Identify which cell holds the provided text, then report its [X, Y] central coordinate. 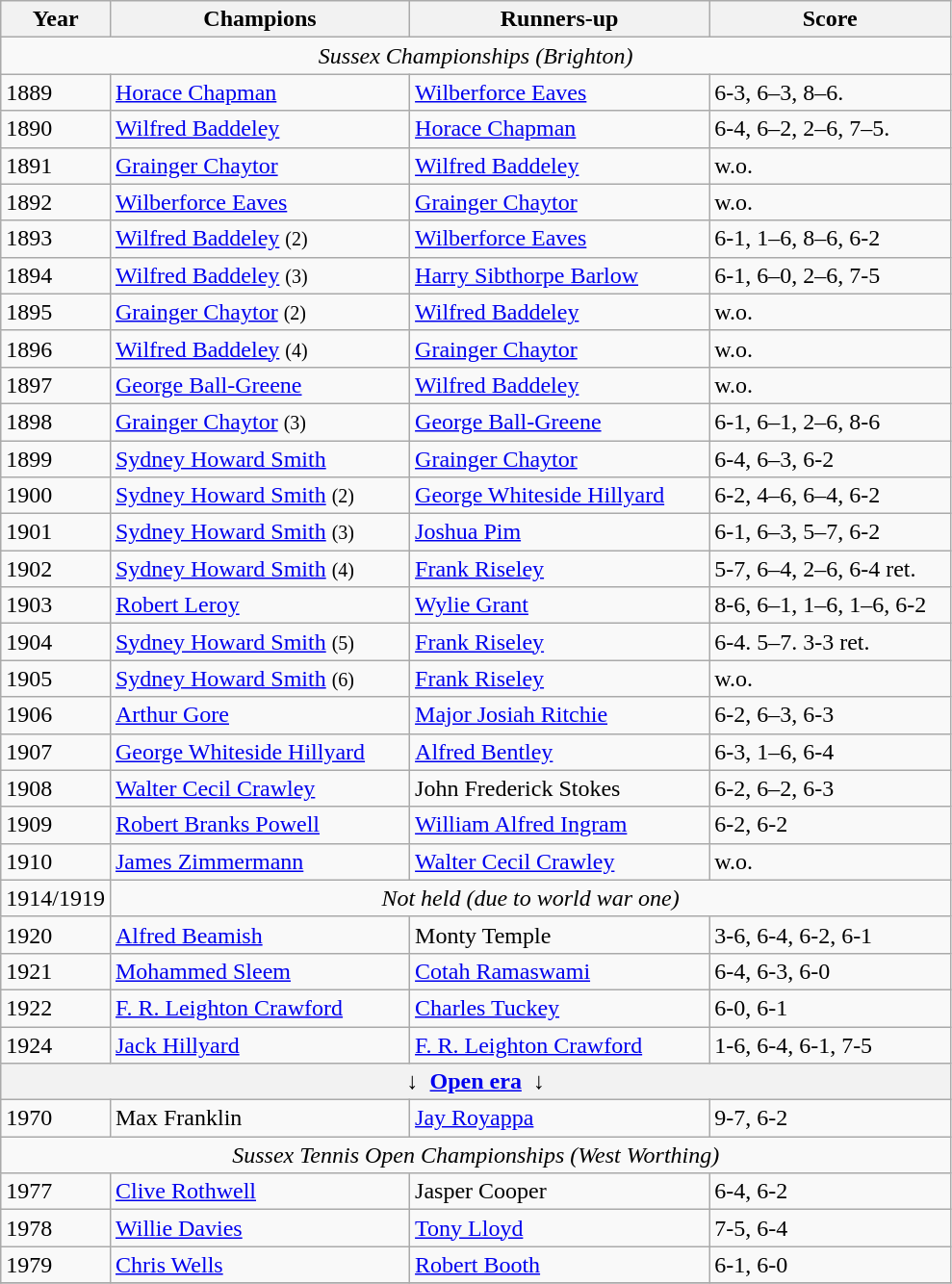
↓ Open era ↓ [476, 1082]
Sydney Howard Smith (3) [260, 532]
3-6, 6-4, 6-2, 6-1 [830, 935]
Monty Temple [560, 935]
Wilfred Baddeley (2) [260, 239]
Robert Booth [560, 1265]
7-5, 6-4 [830, 1228]
1910 [56, 861]
Jay Royappa [560, 1118]
John Frederick Stokes [560, 788]
6-1, 6-0 [830, 1265]
Arthur Gore [260, 715]
Grainger Chaytor (3) [260, 422]
Sydney Howard Smith (5) [260, 642]
6-2, 6–2, 6-3 [830, 788]
Willie Davies [260, 1228]
1898 [56, 422]
6-4, 6-2 [830, 1192]
1914/1919 [56, 898]
Cotah Ramaswami [560, 971]
Wylie Grant [560, 605]
Jack Hillyard [260, 1044]
Sussex Tennis Open Championships (West Worthing) [476, 1155]
Sussex Championships (Brighton) [476, 56]
1922 [56, 1008]
Runners-up [560, 19]
5-7, 6–4, 2–6, 6-4 ret. [830, 569]
6-2, 6–3, 6-3 [830, 715]
Score [830, 19]
1-6, 6-4, 6-1, 7-5 [830, 1044]
1907 [56, 752]
6-4, 6–3, 6-2 [830, 459]
1977 [56, 1192]
William Alfred Ingram [560, 825]
Major Josiah Ritchie [560, 715]
1970 [56, 1118]
6-4. 5–7. 3-3 ret. [830, 642]
Sydney Howard Smith (2) [260, 496]
Sydney Howard Smith (6) [260, 679]
James Zimmermann [260, 861]
6-1, 1–6, 8–6, 6-2 [830, 239]
Mohammed Sleem [260, 971]
9-7, 6-2 [830, 1118]
Alfred Beamish [260, 935]
1978 [56, 1228]
1893 [56, 239]
Max Franklin [260, 1118]
6-3, 1–6, 6-4 [830, 752]
1921 [56, 971]
6-2, 4–6, 6–4, 6-2 [830, 496]
1895 [56, 312]
1904 [56, 642]
6-4, 6–2, 2–6, 7–5. [830, 129]
1889 [56, 92]
1890 [56, 129]
Jasper Cooper [560, 1192]
Joshua Pim [560, 532]
1920 [56, 935]
Sydney Howard Smith (4) [260, 569]
1924 [56, 1044]
1906 [56, 715]
8-6, 6–1, 1–6, 1–6, 6-2 [830, 605]
1892 [56, 202]
Grainger Chaytor (2) [260, 312]
6-0, 6-1 [830, 1008]
1909 [56, 825]
1903 [56, 605]
Robert Branks Powell [260, 825]
1902 [56, 569]
6-1, 6–1, 2–6, 8-6 [830, 422]
1896 [56, 348]
Chris Wells [260, 1265]
Tony Lloyd [560, 1228]
1897 [56, 385]
Clive Rothwell [260, 1192]
1901 [56, 532]
Year [56, 19]
Charles Tuckey [560, 1008]
1891 [56, 166]
6-1, 6–3, 5–7, 6-2 [830, 532]
1979 [56, 1265]
Robert Leroy [260, 605]
1899 [56, 459]
1900 [56, 496]
Not held (due to world war one) [529, 898]
Wilfred Baddeley (3) [260, 275]
6-1, 6–0, 2–6, 7-5 [830, 275]
6-2, 6-2 [830, 825]
Sydney Howard Smith [260, 459]
Alfred Bentley [560, 752]
6-3, 6–3, 8–6. [830, 92]
Champions [260, 19]
1905 [56, 679]
1908 [56, 788]
Harry Sibthorpe Barlow [560, 275]
Wilfred Baddeley (4) [260, 348]
6-4, 6-3, 6-0 [830, 971]
1894 [56, 275]
